Identify which cell holds the provided text, then report its [x, y] central coordinate. 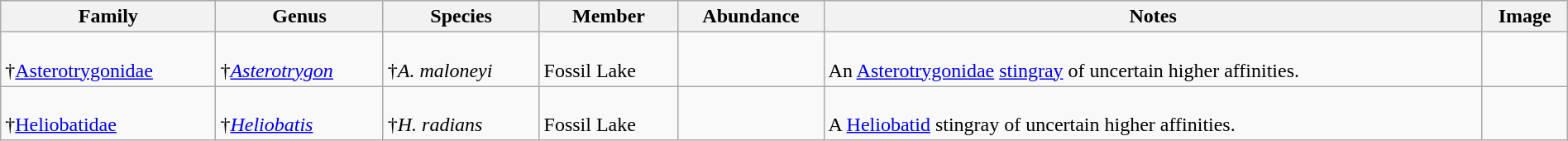
†Heliobatidae [108, 113]
†Asterotrygon [299, 60]
Image [1525, 17]
†Asterotrygonidae [108, 60]
A Heliobatid stingray of uncertain higher affinities. [1153, 113]
†Heliobatis [299, 113]
Species [461, 17]
Notes [1153, 17]
Family [108, 17]
Genus [299, 17]
Member [609, 17]
†H. radians [461, 113]
Abundance [751, 17]
An Asterotrygonidae stingray of uncertain higher affinities. [1153, 60]
†A. maloneyi [461, 60]
